Output the (X, Y) coordinate of the center of the cell containing the given text.  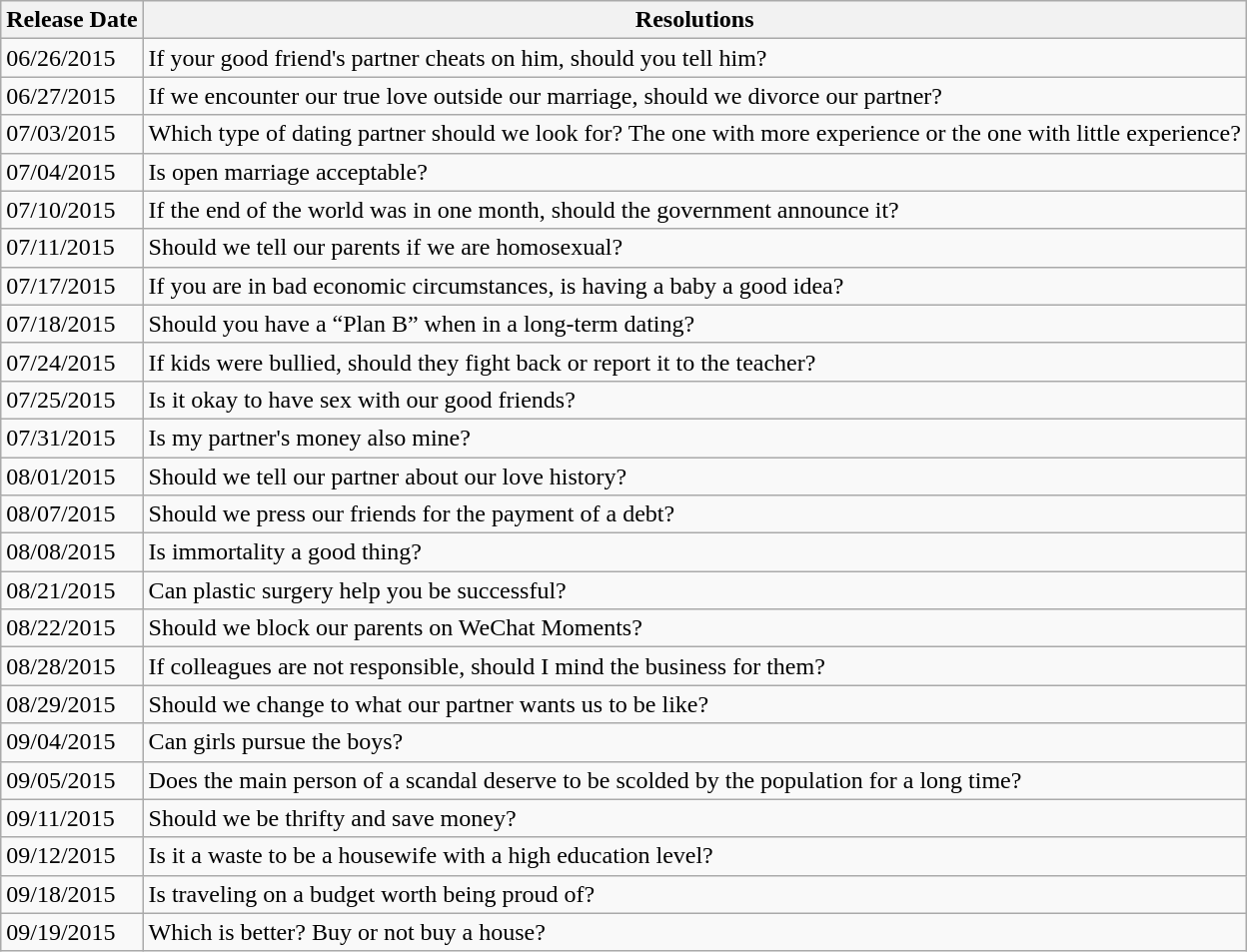
Should we press our friends for the payment of a debt? (694, 514)
09/05/2015 (72, 780)
If kids were bullied, should they fight back or report it to the teacher? (694, 362)
09/04/2015 (72, 742)
07/03/2015 (72, 134)
07/31/2015 (72, 438)
08/08/2015 (72, 552)
07/11/2015 (72, 248)
Should we tell our parents if we are homosexual? (694, 248)
Is immortality a good thing? (694, 552)
Should we change to what our partner wants us to be like? (694, 704)
07/10/2015 (72, 210)
07/17/2015 (72, 286)
Should you have a “Plan B” when in a long-term dating? (694, 324)
Can plastic surgery help you be successful? (694, 590)
If colleagues are not responsible, should I mind the business for them? (694, 666)
Is it a waste to be a housewife with a high education level? (694, 856)
Release Date (72, 20)
Resolutions (694, 20)
Is it okay to have sex with our good friends? (694, 400)
08/22/2015 (72, 628)
09/12/2015 (72, 856)
Should we tell our partner about our love history? (694, 476)
08/28/2015 (72, 666)
09/19/2015 (72, 932)
Does the main person of a scandal deserve to be scolded by the population for a long time? (694, 780)
Is open marriage acceptable? (694, 172)
If we encounter our true love outside our marriage, should we divorce our partner? (694, 96)
08/07/2015 (72, 514)
08/01/2015 (72, 476)
08/29/2015 (72, 704)
Can girls pursue the boys? (694, 742)
Is my partner's money also mine? (694, 438)
Which is better? Buy or not buy a house? (694, 932)
06/26/2015 (72, 58)
07/18/2015 (72, 324)
If the end of the world was in one month, should the government announce it? (694, 210)
If your good friend's partner cheats on him, should you tell him? (694, 58)
09/18/2015 (72, 894)
Should we be thrifty and save money? (694, 818)
07/24/2015 (72, 362)
Is traveling on a budget worth being proud of? (694, 894)
Which type of dating partner should we look for? The one with more experience or the one with little experience? (694, 134)
09/11/2015 (72, 818)
Should we block our parents on WeChat Moments? (694, 628)
07/25/2015 (72, 400)
07/04/2015 (72, 172)
08/21/2015 (72, 590)
06/27/2015 (72, 96)
If you are in bad economic circumstances, is having a baby a good idea? (694, 286)
